Return [x, y] of the center of cell containing provided text 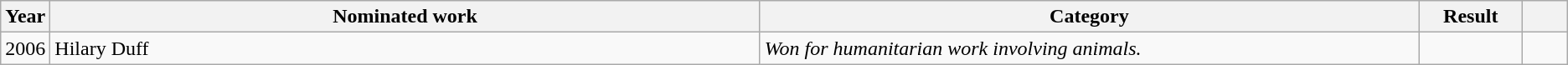
Result [1471, 17]
Nominated work [405, 17]
Hilary Duff [405, 48]
Year [25, 17]
Won for humanitarian work involving animals. [1089, 48]
Category [1089, 17]
2006 [25, 48]
